Detect which cell encompasses the target text, then output its (X, Y) center coordinate. 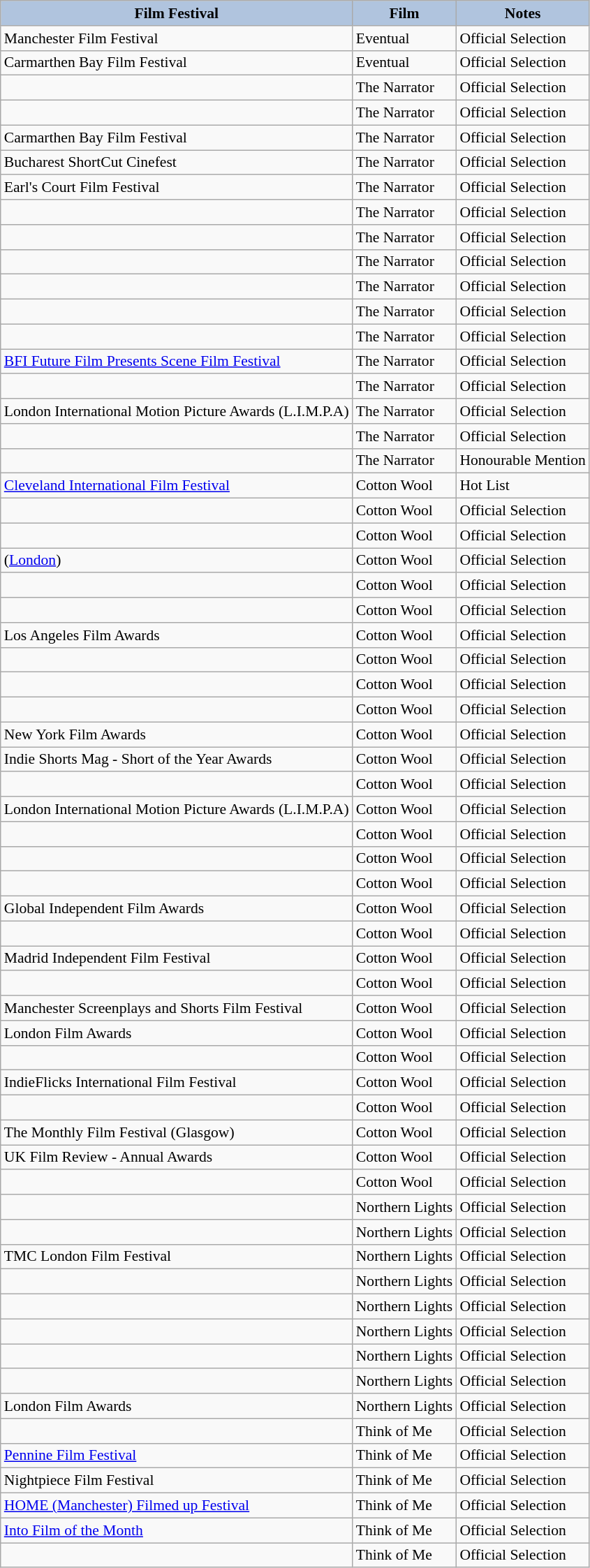
Film (405, 13)
Film Festival (177, 13)
New York Film Awards (177, 734)
Manchester Screenplays and Shorts Film Festival (177, 1008)
The Monthly Film Festival (Glasgow) (177, 1132)
BFI Future Film Presents Scene Film Festival (177, 362)
Indie Shorts Mag - Short of the Year Awards (177, 760)
(London) (177, 561)
Hot List (522, 486)
Los Angeles Film Awards (177, 635)
UK Film Review - Annual Awards (177, 1157)
HOME (Manchester) Filmed up Festival (177, 1506)
TMC London Film Festival (177, 1257)
Notes (522, 13)
Manchester Film Festival (177, 38)
Cleveland International Film Festival (177, 486)
Pennine Film Festival (177, 1456)
IndieFlicks International Film Festival (177, 1083)
Honourable Mention (522, 461)
Into Film of the Month (177, 1530)
Nightpiece Film Festival (177, 1481)
Global Independent Film Awards (177, 909)
Earl's Court Film Festival (177, 188)
Bucharest ShortCut Cinefest (177, 163)
Madrid Independent Film Festival (177, 959)
